Return (X, Y) of the center of cell containing provided text 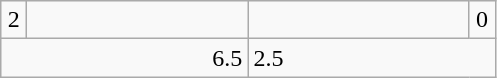
2 (14, 20)
6.5 (124, 58)
2.5 (372, 58)
0 (482, 20)
